Scan for the cell matching the given text and deliver its (x, y) coordinate at center. 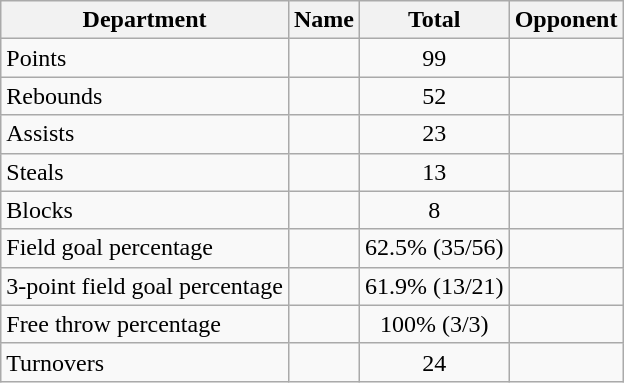
Points (145, 58)
Free throw percentage (145, 324)
100% (3/3) (434, 324)
23 (434, 134)
Opponent (566, 20)
Blocks (145, 210)
13 (434, 172)
Steals (145, 172)
62.5% (35/56) (434, 248)
24 (434, 362)
Turnovers (145, 362)
Name (324, 20)
Department (145, 20)
61.9% (13/21) (434, 286)
Total (434, 20)
8 (434, 210)
99 (434, 58)
Field goal percentage (145, 248)
52 (434, 96)
3-point field goal percentage (145, 286)
Assists (145, 134)
Rebounds (145, 96)
